From the cell containing the given text, extract its center point as [X, Y] coordinate. 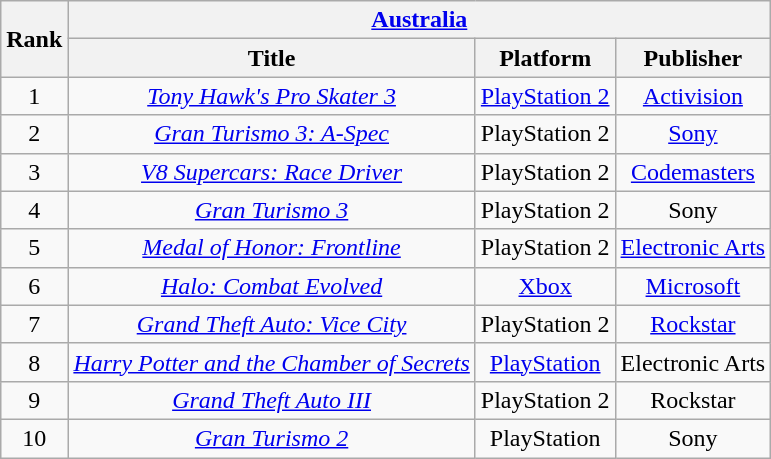
Tony Hawk's Pro Skater 3 [272, 96]
Activision [693, 96]
Publisher [693, 58]
Grand Theft Auto III [272, 400]
8 [34, 362]
7 [34, 324]
Microsoft [693, 286]
6 [34, 286]
V8 Supercars: Race Driver [272, 172]
Platform [545, 58]
Xbox [545, 286]
Halo: Combat Evolved [272, 286]
4 [34, 210]
10 [34, 438]
Medal of Honor: Frontline [272, 248]
9 [34, 400]
Grand Theft Auto: Vice City [272, 324]
Gran Turismo 3: A-Spec [272, 134]
Rank [34, 39]
Australia [420, 20]
Codemasters [693, 172]
3 [34, 172]
Harry Potter and the Chamber of Secrets [272, 362]
5 [34, 248]
2 [34, 134]
Gran Turismo 3 [272, 210]
Gran Turismo 2 [272, 438]
1 [34, 96]
Title [272, 58]
